Return [x, y] of the center of cell containing provided text 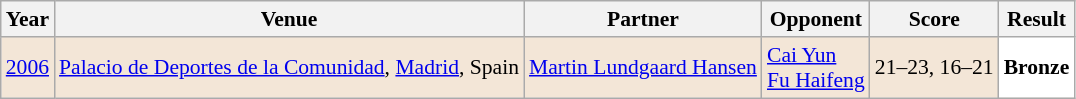
Cai Yun Fu Haifeng [816, 68]
Score [934, 19]
2006 [28, 68]
Result [1037, 19]
Palacio de Deportes de la Comunidad, Madrid, Spain [289, 68]
Venue [289, 19]
21–23, 16–21 [934, 68]
Partner [643, 19]
Year [28, 19]
Bronze [1037, 68]
Opponent [816, 19]
Martin Lundgaard Hansen [643, 68]
